Provide the [X, Y] coordinate of the cell's center where the given text is located.  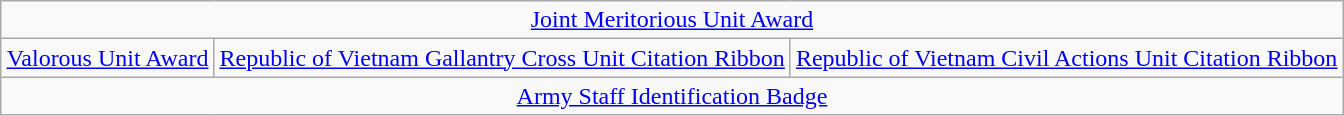
Army Staff Identification Badge [672, 96]
Republic of Vietnam Civil Actions Unit Citation Ribbon [1066, 58]
Joint Meritorious Unit Award [672, 20]
Valorous Unit Award [108, 58]
Republic of Vietnam Gallantry Cross Unit Citation Ribbon [502, 58]
